Return (X, Y) of the center of cell containing provided text 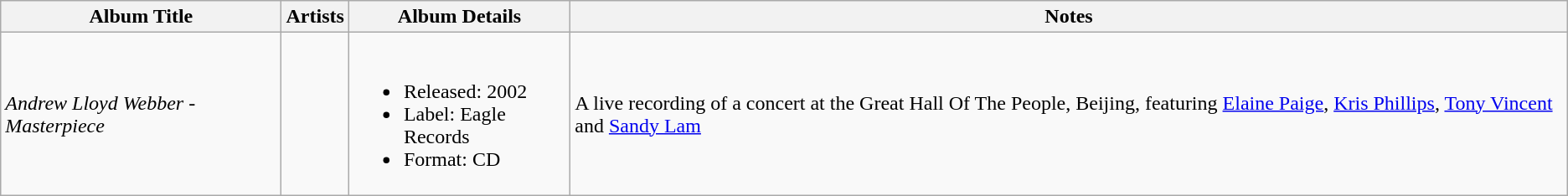
A live recording of a concert at the Great Hall Of The People, Beijing, featuring Elaine Paige, Kris Phillips, Tony Vincent and Sandy Lam (1069, 114)
Andrew Lloyd Webber - Masterpiece (141, 114)
Notes (1069, 17)
Album Title (141, 17)
Artists (315, 17)
Released: 2002Label: Eagle RecordsFormat: CD (459, 114)
Album Details (459, 17)
